Pinpoint the cell where the given text exists, returning its [x, y] midpoint coordinate. 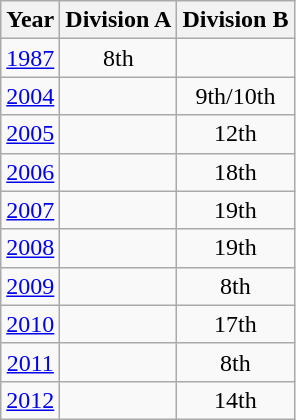
Division A [118, 20]
1987 [30, 58]
2006 [30, 172]
18th [236, 172]
17th [236, 324]
12th [236, 134]
14th [236, 400]
2005 [30, 134]
2012 [30, 400]
9th/10th [236, 96]
2009 [30, 286]
2011 [30, 362]
2010 [30, 324]
2007 [30, 210]
Division B [236, 20]
Year [30, 20]
2004 [30, 96]
2008 [30, 248]
